Detect which cell encompasses the target text, then output its [x, y] center coordinate. 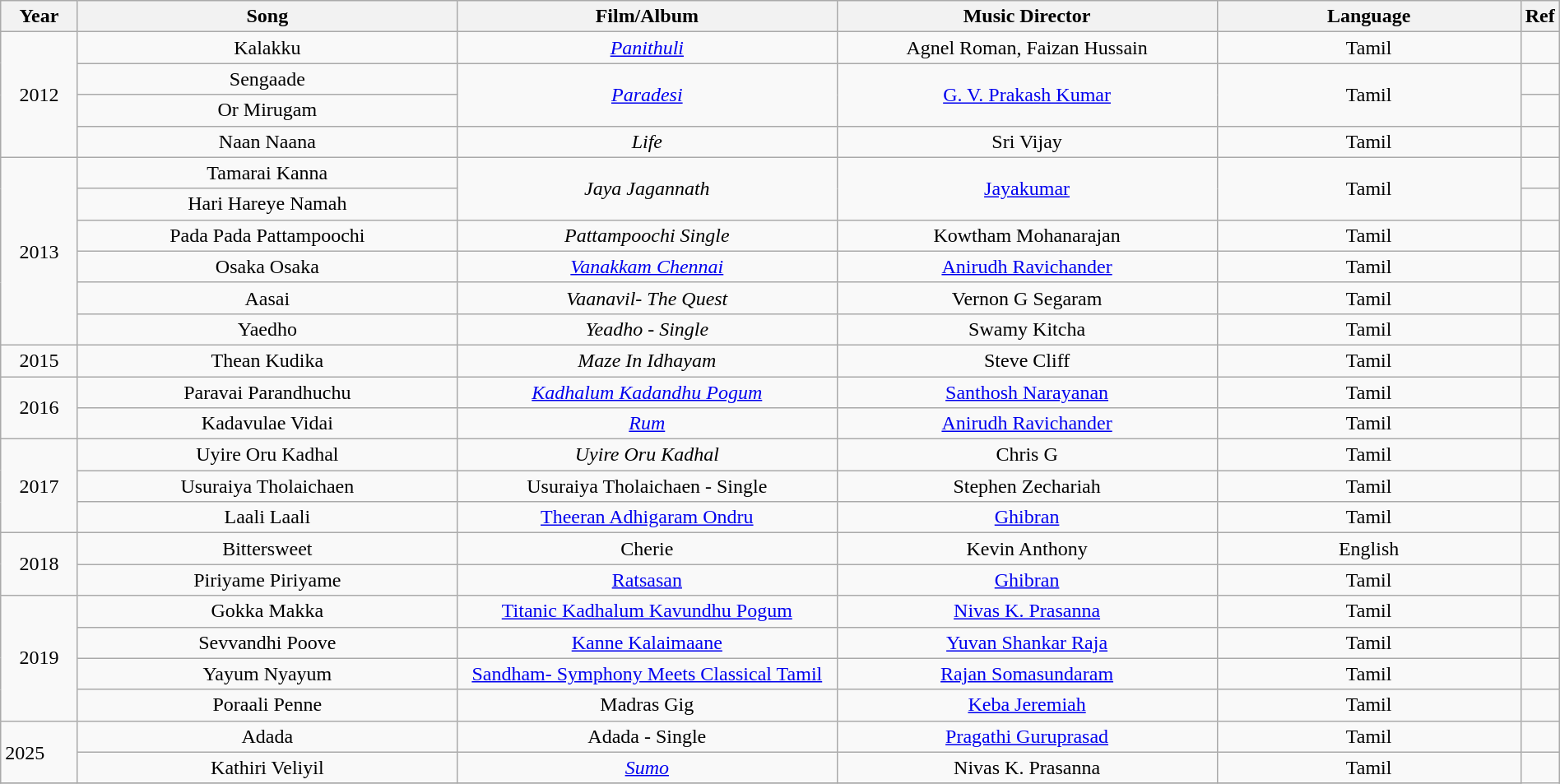
Sengaade [267, 79]
2016 [39, 408]
Usuraiya Tholaichaen - Single [648, 486]
Chris G [1027, 455]
Hari Hareye Namah [267, 204]
Kowtham Mohanarajan [1027, 235]
Sandham- Symphony Meets Classical Tamil [648, 674]
Piriyame Piriyame [267, 580]
Paradesi [648, 95]
Sevvandhi Poove [267, 643]
Thean Kudika [267, 360]
Language [1369, 16]
Kanne Kalaimaane [648, 643]
Poraali Penne [267, 705]
Kevin Anthony [1027, 549]
Osaka Osaka [267, 267]
Life [648, 141]
Yuvan Shankar Raja [1027, 643]
Swamy Kitcha [1027, 329]
2019 [39, 658]
Santhosh Narayanan [1027, 392]
Vanakkam Chennai [648, 267]
Agnel Roman, Faizan Hussain [1027, 48]
Sri Vijay [1027, 141]
Adada [267, 736]
Pragathi Guruprasad [1027, 736]
Titanic Kadhalum Kavundhu Pogum [648, 611]
Yayum Nyayum [267, 674]
Steve Cliff [1027, 360]
Kadhalum Kadandhu Pogum [648, 392]
Cherie [648, 549]
2013 [39, 251]
Aasai [267, 298]
Theeran Adhigaram Ondru [648, 517]
Stephen Zechariah [1027, 486]
Keba Jeremiah [1027, 705]
Pada Pada Pattampoochi [267, 235]
Vaanavil- The Quest [648, 298]
2017 [39, 486]
2015 [39, 360]
Paravai Parandhuchu [267, 392]
Panithuli [648, 48]
Music Director [1027, 16]
Song [267, 16]
Kadavulae Vidai [267, 424]
Maze In Idhayam [648, 360]
Usuraiya Tholaichaen [267, 486]
Kalakku [267, 48]
Ref [1540, 16]
Rajan Somasundaram [1027, 674]
Rum [648, 424]
Naan Naana [267, 141]
Gokka Makka [267, 611]
Yaedho [267, 329]
Madras Gig [648, 705]
Jaya Jagannath [648, 188]
Yeadho - Single [648, 329]
Film/Album [648, 16]
Or Mirugam [267, 110]
Tamarai Kanna [267, 173]
Year [39, 16]
Kathiri Veliyil [267, 768]
Sumo [648, 768]
Jayakumar [1027, 188]
Bittersweet [267, 549]
Pattampoochi Single [648, 235]
2012 [39, 95]
Adada - Single [648, 736]
Ratsasan [648, 580]
2025 [39, 752]
Vernon G Segaram [1027, 298]
G. V. Prakash Kumar [1027, 95]
Laali Laali [267, 517]
2018 [39, 564]
English [1369, 549]
